Pinpoint the cell where the given text exists, returning its (X, Y) midpoint coordinate. 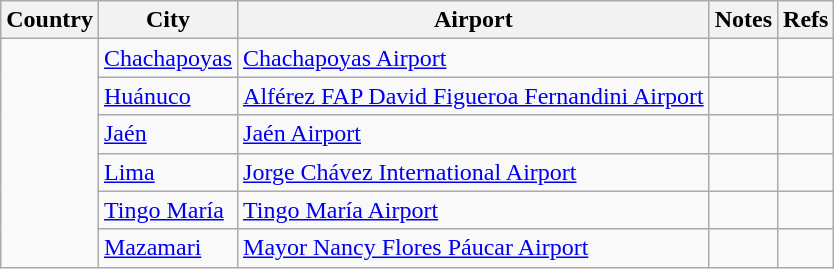
Alférez FAP David Figueroa Fernandini Airport (474, 96)
Airport (474, 20)
Notes (743, 20)
City (168, 20)
Country (50, 20)
Tingo María (168, 210)
Chachapoyas (168, 58)
Tingo María Airport (474, 210)
Jaén Airport (474, 134)
Mazamari (168, 248)
Jaén (168, 134)
Chachapoyas Airport (474, 58)
Huánuco (168, 96)
Refs (806, 20)
Jorge Chávez International Airport (474, 172)
Lima (168, 172)
Mayor Nancy Flores Páucar Airport (474, 248)
